For the text-containing cell, return its midpoint in (X, Y) coordinate format. 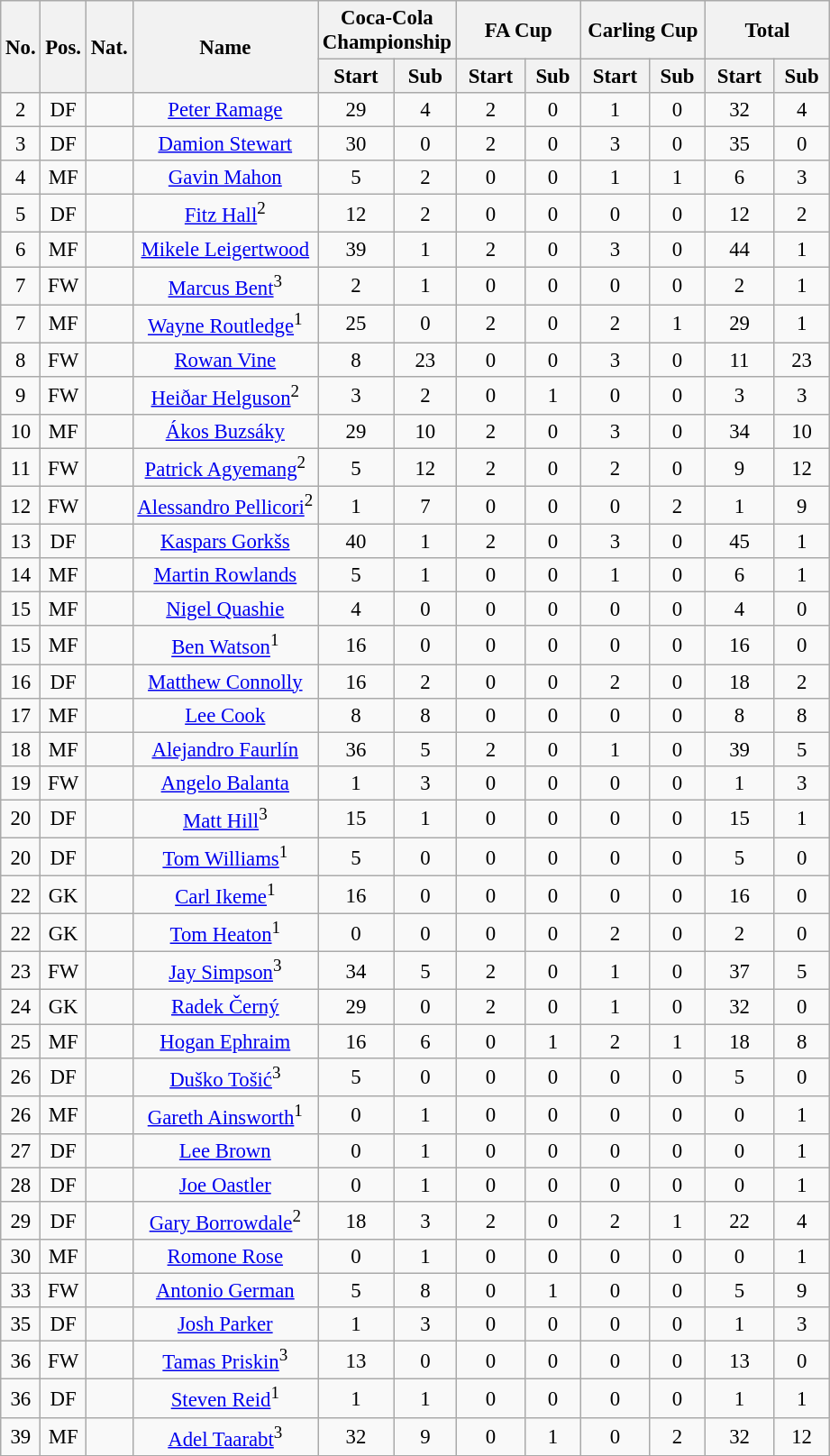
Martin Rowlands (225, 575)
Kaspars Gorkšs (225, 542)
Mikele Leigertwood (225, 250)
Nigel Quashie (225, 609)
Jay Simpson3 (225, 971)
Peter Ramage (225, 110)
45 (739, 542)
14 (21, 575)
Tamas Priskin3 (225, 1360)
Wayne Routledge1 (225, 324)
Tom Heaton1 (225, 933)
Gareth Ainsworth1 (225, 1114)
Pos. (63, 47)
Matt Hill3 (225, 819)
Heiðar Helguson2 (225, 396)
Alessandro Pellicori2 (225, 506)
44 (739, 250)
Carl Ikeme1 (225, 895)
Tom Williams1 (225, 856)
Total (767, 31)
Alejandro Faurlín (225, 749)
Damion Stewart (225, 144)
40 (357, 542)
Nat. (109, 47)
Hogan Ephraim (225, 1041)
Duško Tošić3 (225, 1076)
Lee Cook (225, 715)
Radek Černý (225, 1007)
FA Cup (518, 31)
33 (21, 1291)
Fitz Hall2 (225, 214)
Ben Watson1 (225, 646)
Name (225, 47)
Josh Parker (225, 1324)
27 (21, 1151)
Gary Borrowdale2 (225, 1221)
Rowan Vine (225, 360)
Patrick Agyemang2 (225, 467)
Angelo Balanta (225, 783)
Carling Cup (643, 31)
Adel Taarabt3 (225, 1436)
No. (21, 47)
Matthew Connolly (225, 682)
Marcus Bent3 (225, 286)
Lee Brown (225, 1151)
17 (21, 715)
Ákos Buzsáky (225, 432)
Gavin Mahon (225, 178)
24 (21, 1007)
Steven Reid1 (225, 1398)
37 (739, 971)
28 (21, 1185)
Joe Oastler (225, 1185)
19 (21, 783)
Romone Rose (225, 1257)
Antonio German (225, 1291)
Coca-Cola Championship (388, 31)
